Determine the [X, Y] coordinate at the center of the cell enclosing the given text.  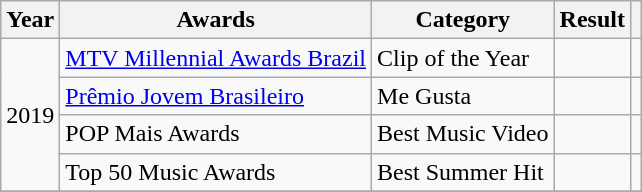
Clip of the Year [464, 58]
2019 [30, 115]
Top 50 Music Awards [216, 172]
Awards [216, 20]
Best Summer Hit [464, 172]
Year [30, 20]
MTV Millennial Awards Brazil [216, 58]
Best Music Video [464, 134]
POP Mais Awards [216, 134]
Result [592, 20]
Me Gusta [464, 96]
Prêmio Jovem Brasileiro [216, 96]
Category [464, 20]
